From the cell containing the given text, extract its center point as [x, y] coordinate. 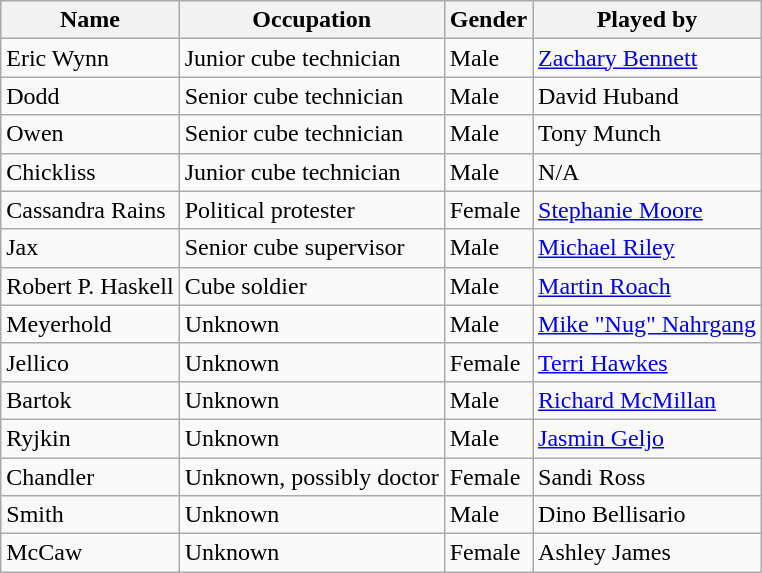
Bartok [90, 400]
Jasmin Geljo [648, 438]
Terri Hawkes [648, 362]
Robert P. Haskell [90, 286]
Owen [90, 134]
Smith [90, 515]
Jellico [90, 362]
Cassandra Rains [90, 210]
Ryjkin [90, 438]
Ashley James [648, 553]
Cube soldier [312, 286]
David Huband [648, 96]
McCaw [90, 553]
Meyerhold [90, 324]
Dodd [90, 96]
Zachary Bennett [648, 58]
Gender [488, 20]
Michael Riley [648, 248]
Chandler [90, 477]
Sandi Ross [648, 477]
Tony Munch [648, 134]
Martin Roach [648, 286]
Dino Bellisario [648, 515]
Eric Wynn [90, 58]
Occupation [312, 20]
Played by [648, 20]
Jax [90, 248]
Stephanie Moore [648, 210]
Richard McMillan [648, 400]
Political protester [312, 210]
Unknown, possibly doctor [312, 477]
N/A [648, 172]
Senior cube supervisor [312, 248]
Name [90, 20]
Mike "Nug" Nahrgang [648, 324]
Chickliss [90, 172]
